Determine the [X, Y] coordinate at the center of the cell enclosing the given text.  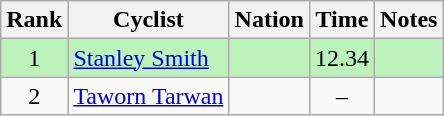
1 [34, 58]
Cyclist [148, 20]
Nation [269, 20]
12.34 [342, 58]
2 [34, 96]
– [342, 96]
Rank [34, 20]
Stanley Smith [148, 58]
Time [342, 20]
Notes [409, 20]
Taworn Tarwan [148, 96]
